Identify which cell holds the provided text, then report its (x, y) central coordinate. 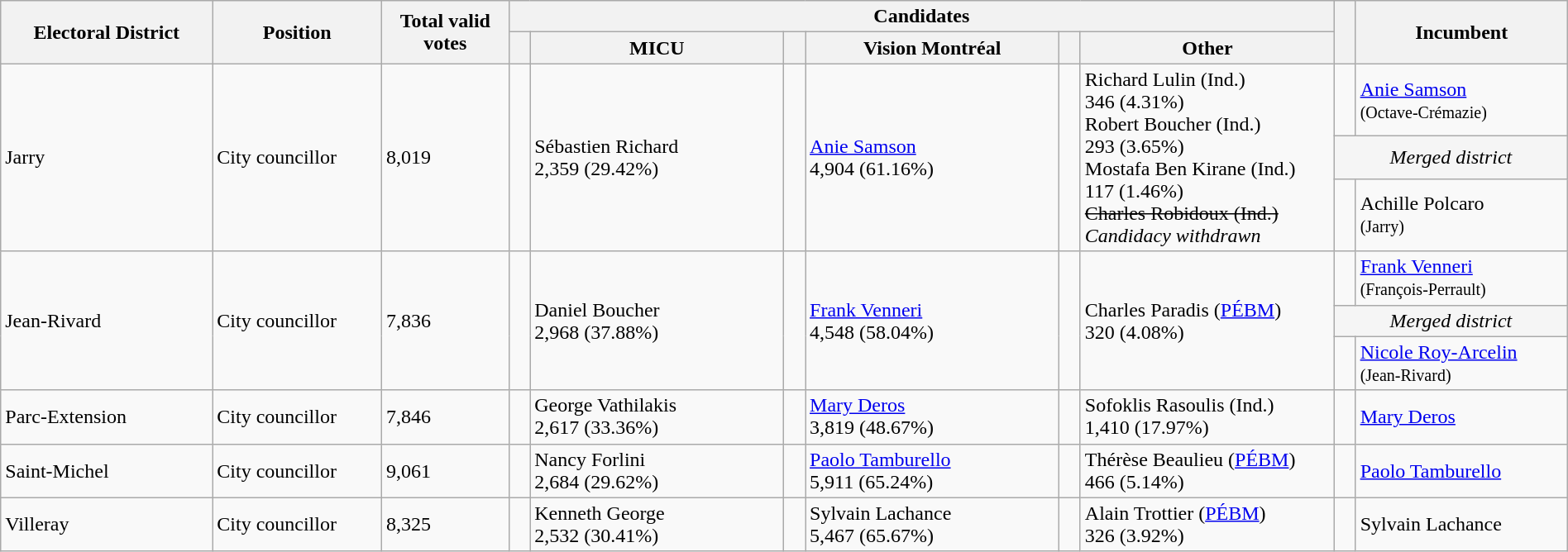
Anie Samson4,904 (61.16%) (933, 157)
MICU (657, 48)
Frank Venneri(François-Perrault) (1461, 278)
Jean-Rivard (107, 321)
7,836 (446, 321)
Other (1207, 48)
Candidates (921, 17)
Saint-Michel (107, 471)
Daniel Boucher2,968 (37.88%) (657, 321)
8,019 (446, 157)
Sylvain Lachance5,467 (65.67%) (933, 524)
Richard Lulin (Ind.)346 (4.31%)Robert Boucher (Ind.)293 (3.65%)Mostafa Ben Kirane (Ind.)117 (1.46%)Charles Robidoux (Ind.)Candidacy withdrawn (1207, 157)
Jarry (107, 157)
Paolo Tamburello5,911 (65.24%) (933, 471)
Charles Paradis (PÉBM)320 (4.08%) (1207, 321)
Thérèse Beaulieu (PÉBM)466 (5.14%) (1207, 471)
Mary Deros (1461, 416)
8,325 (446, 524)
Sofoklis Rasoulis (Ind.)1,410 (17.97%) (1207, 416)
Anie Samson(Octave-Crémazie) (1461, 100)
Kenneth George2,532 (30.41%) (657, 524)
Achille Polcaro(Jarry) (1461, 215)
Sébastien Richard2,359 (29.42%) (657, 157)
Paolo Tamburello (1461, 471)
Villeray (107, 524)
Vision Montréal (933, 48)
7,846 (446, 416)
Incumbent (1461, 32)
Alain Trottier (PÉBM)326 (3.92%) (1207, 524)
Mary Deros3,819 (48.67%) (933, 416)
9,061 (446, 471)
Nicole Roy-Arcelin(Jean-Rivard) (1461, 364)
Frank Venneri4,548 (58.04%) (933, 321)
Nancy Forlini2,684 (29.62%) (657, 471)
George Vathilakis2,617 (33.36%) (657, 416)
Total valid votes (446, 32)
Electoral District (107, 32)
Parc-Extension (107, 416)
Sylvain Lachance (1461, 524)
Position (298, 32)
